Extract the (X, Y) coordinate from the center of the cell holding the provided text.  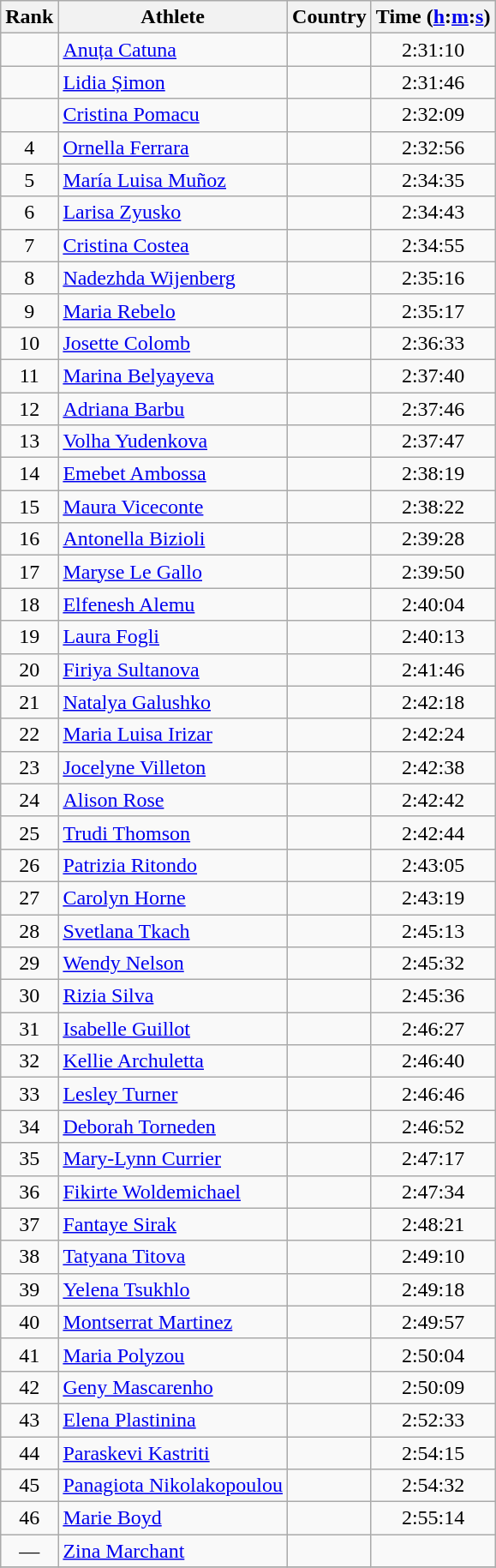
36 (29, 1192)
Patrizia Ritondo (173, 865)
Larisa Zyusko (173, 213)
Adriana Barbu (173, 409)
20 (29, 670)
43 (29, 1420)
Maria Luisa Irizar (173, 735)
2:31:10 (433, 50)
Deborah Torneden (173, 1126)
9 (29, 310)
Svetlana Tkach (173, 930)
17 (29, 572)
Athlete (173, 17)
2:55:14 (433, 1518)
46 (29, 1518)
Marie Boyd (173, 1518)
16 (29, 539)
2:39:28 (433, 539)
2:42:38 (433, 767)
Geny Mascarenho (173, 1387)
Volha Yudenkova (173, 442)
44 (29, 1453)
27 (29, 898)
2:42:42 (433, 800)
2:39:50 (433, 572)
Lidia Șimon (173, 82)
2:49:10 (433, 1257)
Marina Belyayeva (173, 375)
Natalya Galushko (173, 702)
32 (29, 1061)
2:52:33 (433, 1420)
19 (29, 637)
Cristina Pomacu (173, 115)
Anuța Catuna (173, 50)
13 (29, 442)
2:47:17 (433, 1159)
Tatyana Titova (173, 1257)
28 (29, 930)
2:43:05 (433, 865)
2:54:15 (433, 1453)
Emebet Ambossa (173, 474)
Josette Colomb (173, 343)
Maria Rebelo (173, 310)
2:40:13 (433, 637)
2:40:04 (433, 604)
18 (29, 604)
2:37:40 (433, 375)
Maria Polyzou (173, 1355)
33 (29, 1094)
Kellie Archuletta (173, 1061)
2:45:32 (433, 964)
2:49:18 (433, 1289)
21 (29, 702)
Fikirte Woldemichael (173, 1192)
Yelena Tsukhlo (173, 1289)
2:49:57 (433, 1322)
2:36:33 (433, 343)
2:50:04 (433, 1355)
2:48:21 (433, 1224)
Jocelyne Villeton (173, 767)
29 (29, 964)
Nadezhda Wijenberg (173, 278)
2:37:47 (433, 442)
Trudi Thomson (173, 832)
2:32:56 (433, 147)
25 (29, 832)
Mary-Lynn Currier (173, 1159)
2:42:24 (433, 735)
Maryse Le Gallo (173, 572)
6 (29, 213)
Paraskevi Kastriti (173, 1453)
5 (29, 180)
Isabelle Guillot (173, 1029)
34 (29, 1126)
4 (29, 147)
2:46:40 (433, 1061)
Lesley Turner (173, 1094)
2:54:32 (433, 1486)
2:35:17 (433, 310)
2:38:22 (433, 507)
Cristina Costea (173, 245)
María Luisa Muñoz (173, 180)
38 (29, 1257)
Country (330, 17)
15 (29, 507)
Maura Viceconte (173, 507)
Alison Rose (173, 800)
2:45:36 (433, 996)
2:47:34 (433, 1192)
2:46:27 (433, 1029)
2:42:44 (433, 832)
2:46:52 (433, 1126)
2:34:55 (433, 245)
— (29, 1551)
2:34:35 (433, 180)
8 (29, 278)
41 (29, 1355)
2:43:19 (433, 898)
2:31:46 (433, 82)
12 (29, 409)
Rank (29, 17)
Zina Marchant (173, 1551)
2:35:16 (433, 278)
39 (29, 1289)
2:42:18 (433, 702)
24 (29, 800)
Fantaye Sirak (173, 1224)
2:50:09 (433, 1387)
2:41:46 (433, 670)
Firiya Sultanova (173, 670)
2:34:43 (433, 213)
Antonella Bizioli (173, 539)
2:37:46 (433, 409)
Carolyn Horne (173, 898)
35 (29, 1159)
2:46:46 (433, 1094)
30 (29, 996)
Elfenesh Alemu (173, 604)
Wendy Nelson (173, 964)
10 (29, 343)
Ornella Ferrara (173, 147)
2:45:13 (433, 930)
11 (29, 375)
Laura Fogli (173, 637)
37 (29, 1224)
14 (29, 474)
40 (29, 1322)
23 (29, 767)
26 (29, 865)
2:38:19 (433, 474)
42 (29, 1387)
Montserrat Martinez (173, 1322)
22 (29, 735)
Elena Plastinina (173, 1420)
45 (29, 1486)
2:32:09 (433, 115)
Rizia Silva (173, 996)
Panagiota Nikolakopoulou (173, 1486)
Time (h:m:s) (433, 17)
31 (29, 1029)
7 (29, 245)
